For the text-containing cell, return its midpoint in (X, Y) coordinate format. 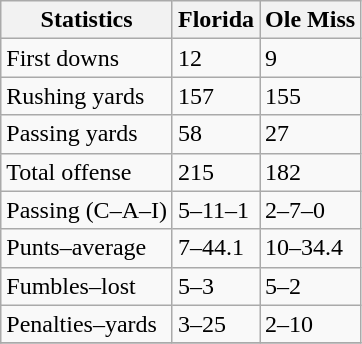
Passing (C–A–I) (87, 210)
Punts–average (87, 248)
7–44.1 (216, 248)
Rushing yards (87, 96)
5–3 (216, 286)
Ole Miss (310, 20)
Florida (216, 20)
10–34.4 (310, 248)
215 (216, 172)
5–2 (310, 286)
157 (216, 96)
58 (216, 134)
Passing yards (87, 134)
First downs (87, 58)
Penalties–yards (87, 324)
Total offense (87, 172)
12 (216, 58)
Statistics (87, 20)
182 (310, 172)
3–25 (216, 324)
155 (310, 96)
5–11–1 (216, 210)
Fumbles–lost (87, 286)
2–10 (310, 324)
27 (310, 134)
9 (310, 58)
2–7–0 (310, 210)
